Return [X, Y] of the center of cell containing provided text 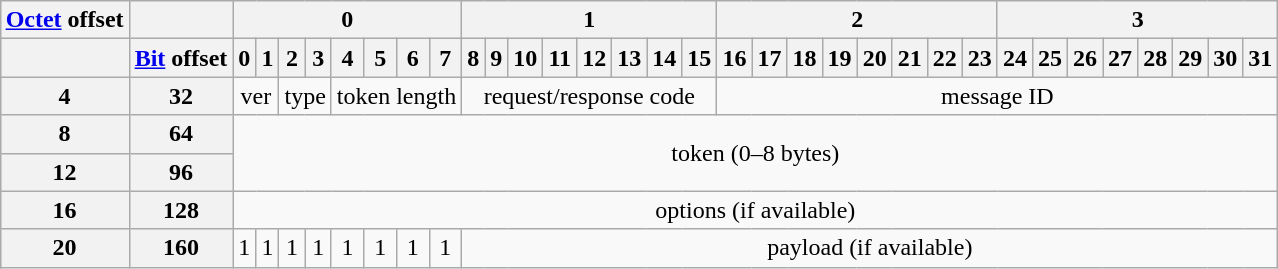
Octet offset [64, 20]
30 [1226, 58]
7 [446, 58]
10 [526, 58]
Bit offset [181, 58]
24 [1014, 58]
5 [380, 58]
31 [1260, 58]
message ID [998, 96]
14 [664, 58]
18 [804, 58]
token length [396, 96]
payload (if available) [870, 248]
11 [560, 58]
128 [181, 210]
15 [700, 58]
17 [770, 58]
6 [412, 58]
32 [181, 96]
96 [181, 172]
13 [630, 58]
64 [181, 134]
token (0–8 bytes) [756, 153]
25 [1050, 58]
request/response code [590, 96]
23 [980, 58]
options (if available) [756, 210]
160 [181, 248]
type [305, 96]
26 [1086, 58]
22 [944, 58]
19 [840, 58]
29 [1190, 58]
28 [1156, 58]
21 [910, 58]
ver [256, 96]
9 [496, 58]
27 [1120, 58]
